Pinpoint the cell where the given text exists, returning its (X, Y) midpoint coordinate. 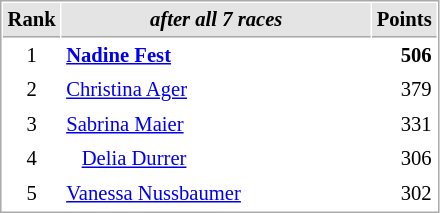
5 (32, 194)
Rank (32, 20)
306 (404, 158)
Sabrina Maier (216, 124)
Vanessa Nussbaumer (216, 194)
379 (404, 90)
Christina Ager (216, 90)
1 (32, 56)
Nadine Fest (216, 56)
Delia Durrer (216, 158)
3 (32, 124)
331 (404, 124)
506 (404, 56)
Points (404, 20)
4 (32, 158)
after all 7 races (216, 20)
302 (404, 194)
2 (32, 90)
